Find where the given text appears and provide that cell's center as (X, Y) coordinate. 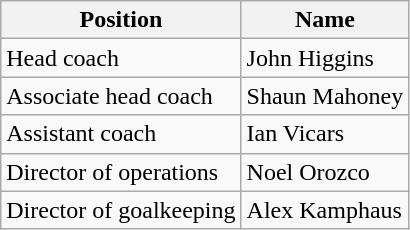
Associate head coach (121, 96)
Alex Kamphaus (325, 210)
Noel Orozco (325, 172)
Name (325, 20)
Position (121, 20)
Head coach (121, 58)
Ian Vicars (325, 134)
Director of operations (121, 172)
Director of goalkeeping (121, 210)
John Higgins (325, 58)
Assistant coach (121, 134)
Shaun Mahoney (325, 96)
